For the text-containing cell, return its midpoint in (x, y) coordinate format. 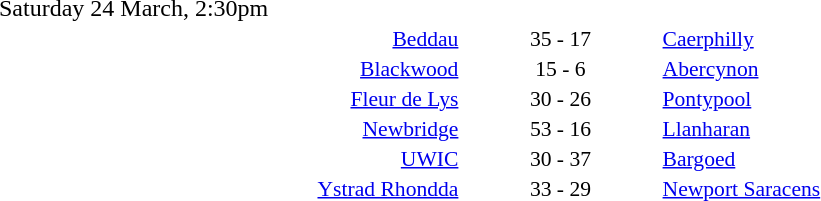
15 - 6 (560, 68)
30 - 37 (560, 158)
35 - 17 (560, 38)
53 - 16 (560, 128)
30 - 26 (560, 98)
